Output the [X, Y] coordinate of the center of the cell containing the given text.  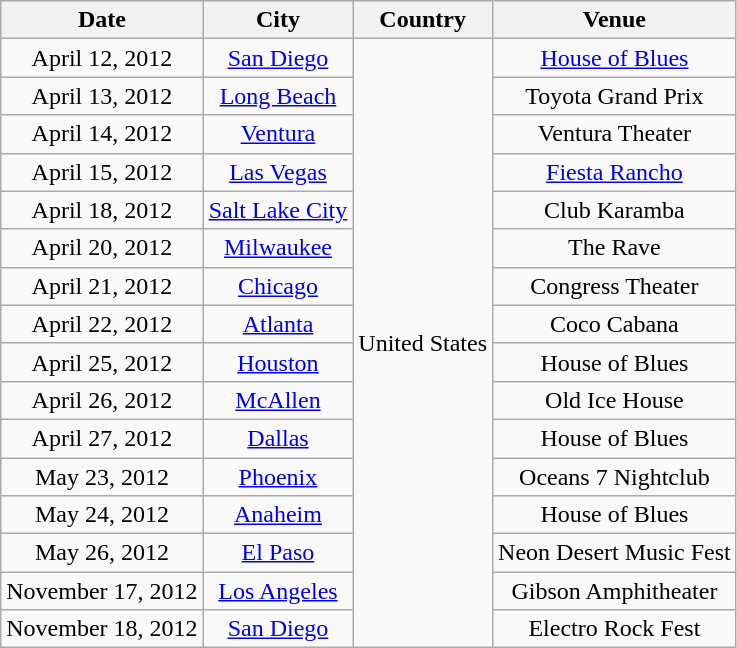
Phoenix [278, 477]
Milwaukee [278, 248]
Club Karamba [615, 210]
City [278, 20]
November 18, 2012 [102, 629]
May 26, 2012 [102, 553]
El Paso [278, 553]
April 27, 2012 [102, 438]
Long Beach [278, 96]
The Rave [615, 248]
Venue [615, 20]
Ventura [278, 134]
United States [423, 344]
Coco Cabana [615, 324]
April 22, 2012 [102, 324]
Salt Lake City [278, 210]
Date [102, 20]
April 25, 2012 [102, 362]
Chicago [278, 286]
April 14, 2012 [102, 134]
April 15, 2012 [102, 172]
April 18, 2012 [102, 210]
November 17, 2012 [102, 591]
Congress Theater [615, 286]
McAllen [278, 400]
Las Vegas [278, 172]
April 26, 2012 [102, 400]
April 20, 2012 [102, 248]
Atlanta [278, 324]
Country [423, 20]
Neon Desert Music Fest [615, 553]
Fiesta Rancho [615, 172]
Toyota Grand Prix [615, 96]
Old Ice House [615, 400]
Los Angeles [278, 591]
Oceans 7 Nightclub [615, 477]
Ventura Theater [615, 134]
April 12, 2012 [102, 58]
Gibson Amphitheater [615, 591]
April 13, 2012 [102, 96]
April 21, 2012 [102, 286]
Dallas [278, 438]
May 23, 2012 [102, 477]
Houston [278, 362]
Electro Rock Fest [615, 629]
Anaheim [278, 515]
May 24, 2012 [102, 515]
